Capture the cell that displays the provided text and extract its (X, Y) central coordinate. 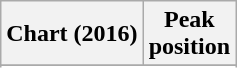
Peakposition (189, 34)
Chart (2016) (72, 34)
